From the cell containing the given text, extract its center point as (X, Y) coordinate. 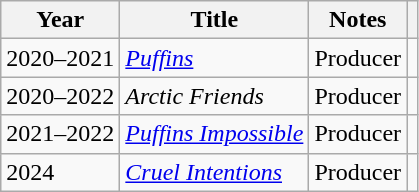
Title (214, 20)
Year (60, 20)
2024 (60, 172)
Cruel Intentions (214, 172)
Arctic Friends (214, 96)
2020–2021 (60, 58)
Puffins Impossible (214, 134)
2020–2022 (60, 96)
Puffins (214, 58)
2021–2022 (60, 134)
Notes (358, 20)
